Determine the [x, y] coordinate at the center of the cell enclosing the given text.  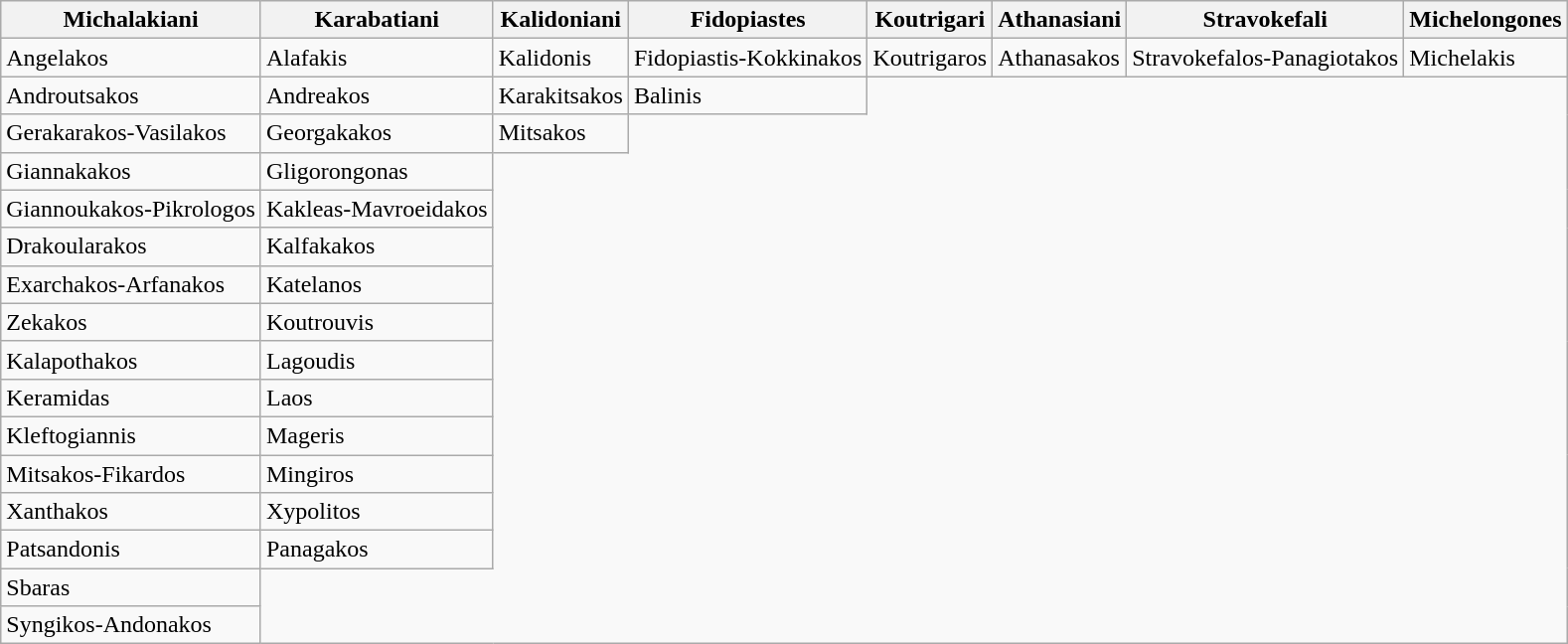
Koutrigaros [930, 58]
Karabatiani [377, 20]
Kakleas-Mavroeidakos [377, 209]
Athanasakos [1059, 58]
Stravokefali [1266, 20]
Xypolitos [377, 512]
Kalfakakos [377, 246]
Koutrouvis [377, 322]
Exarchakos-Arfanakos [131, 284]
Gligorongonas [377, 171]
Sbaras [131, 587]
Panagakos [377, 550]
Keramidas [131, 398]
Michelongones [1486, 20]
Fidopiastes [747, 20]
Stravokefalos-Panagiotakos [1266, 58]
Angelakos [131, 58]
Kalidoniani [560, 20]
Patsandonis [131, 550]
Lagoudis [377, 360]
Mageris [377, 435]
Andreakos [377, 95]
Alafakis [377, 58]
Syngikos-Andonakos [131, 625]
Giannoukakos-Pikrologos [131, 209]
Kalidonis [560, 58]
Gerakarakos-Vasilakos [131, 133]
Michelakis [1486, 58]
Mingiros [377, 474]
Kleftogiannis [131, 435]
Balinis [747, 95]
Georgakakos [377, 133]
Mitsakos-Fikardos [131, 474]
Fidopiastis-Kokkinakos [747, 58]
Xanthakos [131, 512]
Drakoularakos [131, 246]
Mitsakos [560, 133]
Katelanos [377, 284]
Androutsakos [131, 95]
Koutrigari [930, 20]
Kalapothakos [131, 360]
Zekakos [131, 322]
Athanasiani [1059, 20]
Karakitsakos [560, 95]
Giannakakos [131, 171]
Michalakiani [131, 20]
Laos [377, 398]
